Find where the given text appears and provide that cell's center as (x, y) coordinate. 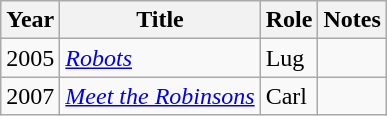
Carl (289, 96)
Role (289, 20)
Lug (289, 58)
2005 (30, 58)
2007 (30, 96)
Notes (352, 20)
Robots (160, 58)
Meet the Robinsons (160, 96)
Title (160, 20)
Year (30, 20)
